Determine the [x, y] coordinate at the center of the cell enclosing the given text.  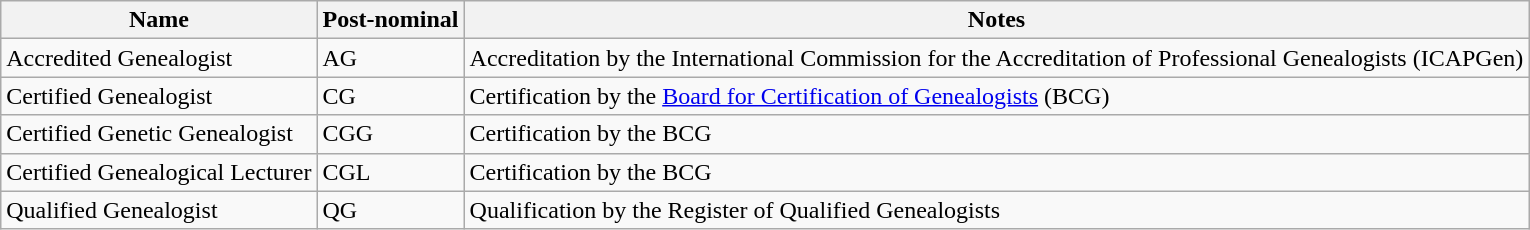
Certification by the Board for Certification of Genealogists (BCG) [996, 96]
Qualified Genealogist [159, 210]
Notes [996, 20]
CG [390, 96]
CGG [390, 134]
Certified Genealogical Lecturer [159, 172]
Post-nominal [390, 20]
Qualification by the Register of Qualified Genealogists [996, 210]
Accredited Genealogist [159, 58]
QG [390, 210]
Accreditation by the International Commission for the Accreditation of Professional Genealogists (ICAPGen) [996, 58]
CGL [390, 172]
Name [159, 20]
Certified Genetic Genealogist [159, 134]
Certified Genealogist [159, 96]
AG [390, 58]
